Determine the (x, y) coordinate at the center of the cell enclosing the given text.  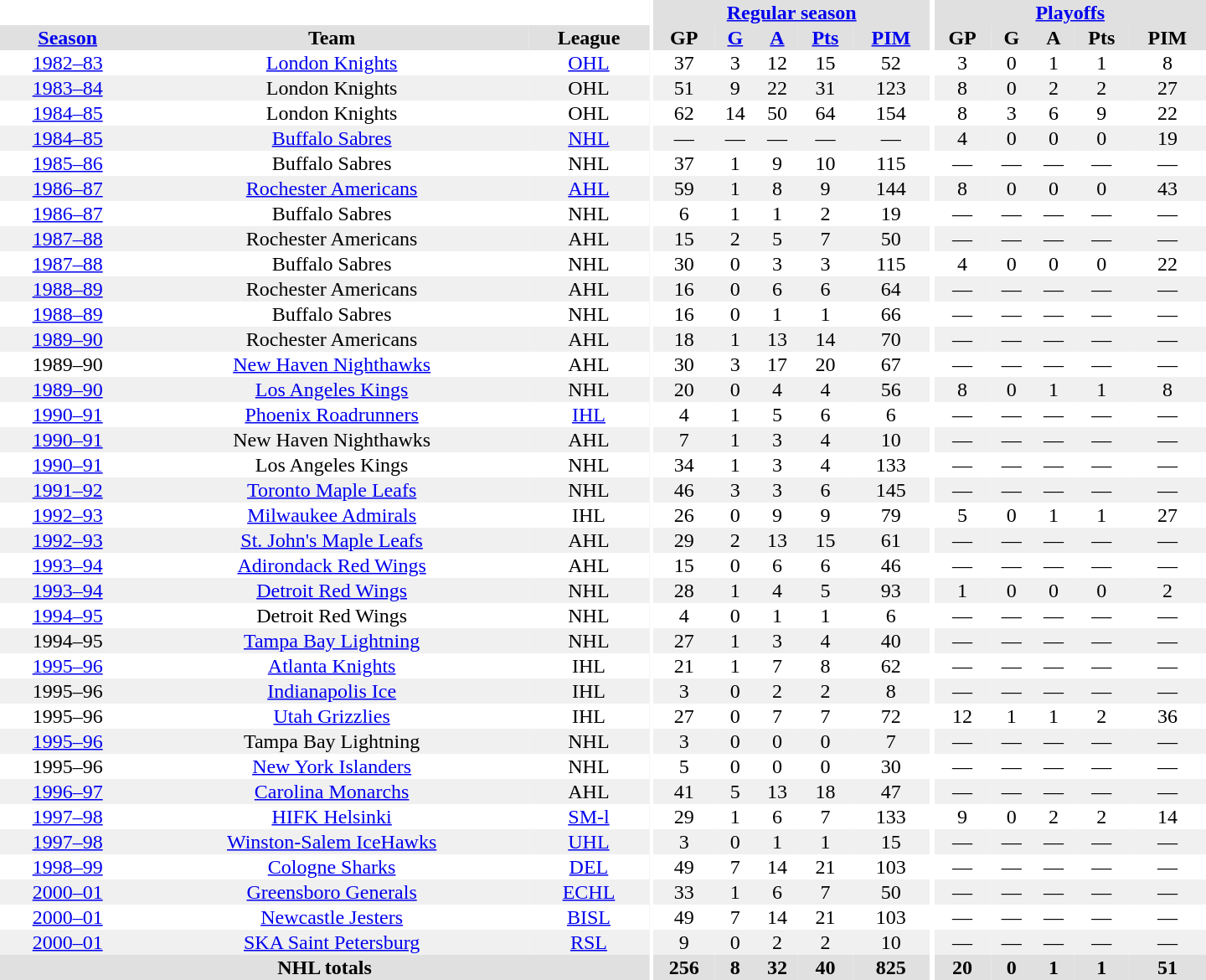
145 (891, 490)
HIFK Helsinki (332, 817)
SM-l (589, 817)
1985–86 (67, 163)
Toronto Maple Leafs (332, 490)
1998–99 (67, 867)
Greensboro Generals (332, 892)
ECHL (589, 892)
Milwaukee Admirals (332, 515)
New York Islanders (332, 766)
66 (891, 314)
28 (684, 591)
34 (684, 465)
Playoffs (1070, 13)
1991–92 (67, 490)
1983–84 (67, 88)
123 (891, 88)
Carolina Monarchs (332, 792)
Utah Grizzlies (332, 716)
79 (891, 515)
61 (891, 540)
32 (777, 967)
DEL (589, 867)
93 (891, 591)
72 (891, 716)
St. John's Maple Leafs (332, 540)
Team (332, 38)
Cologne Sharks (332, 867)
67 (891, 364)
League (589, 38)
31 (826, 88)
59 (684, 188)
NHL totals (325, 967)
43 (1167, 188)
52 (891, 63)
SKA Saint Petersburg (332, 942)
144 (891, 188)
56 (891, 389)
1996–97 (67, 792)
825 (891, 967)
UHL (589, 842)
Phoenix Roadrunners (332, 415)
36 (1167, 716)
Season (67, 38)
Indianapolis Ice (332, 691)
Newcastle Jesters (332, 917)
Winston-Salem IceHawks (332, 842)
RSL (589, 942)
256 (684, 967)
26 (684, 515)
154 (891, 113)
Regular season (792, 13)
Adirondack Red Wings (332, 565)
47 (891, 792)
41 (684, 792)
17 (777, 364)
70 (891, 339)
BISL (589, 917)
1982–83 (67, 63)
Atlanta Knights (332, 666)
33 (684, 892)
